Return the (X, Y) coordinate for the center point of the cell that contains the specified text.  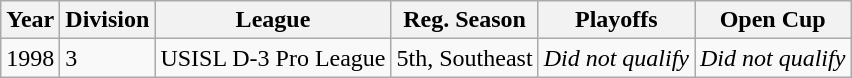
5th, Southeast (464, 58)
League (273, 20)
Division (108, 20)
USISL D-3 Pro League (273, 58)
Open Cup (772, 20)
Year (30, 20)
1998 (30, 58)
Reg. Season (464, 20)
Playoffs (616, 20)
3 (108, 58)
